Detect which cell encompasses the target text, then output its (X, Y) center coordinate. 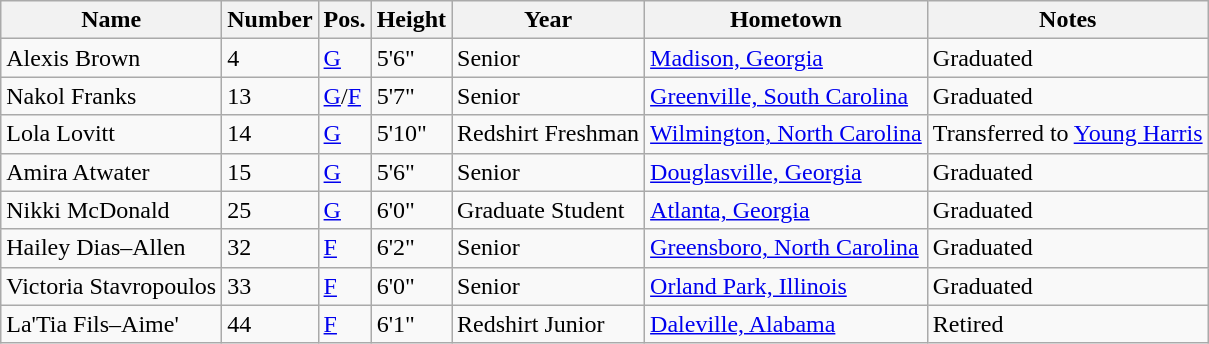
Victoria Stavropoulos (112, 286)
Redshirt Junior (548, 324)
Retired (1068, 324)
Notes (1068, 20)
14 (270, 134)
G/F (344, 96)
5'10" (411, 134)
6'1" (411, 324)
Amira Atwater (112, 172)
25 (270, 210)
Madison, Georgia (786, 58)
44 (270, 324)
Atlanta, Georgia (786, 210)
Nikki McDonald (112, 210)
Hailey Dias–Allen (112, 248)
Alexis Brown (112, 58)
Douglasville, Georgia (786, 172)
Pos. (344, 20)
Hometown (786, 20)
Greensboro, North Carolina (786, 248)
Lola Lovitt (112, 134)
13 (270, 96)
Name (112, 20)
Transferred to Young Harris (1068, 134)
Wilmington, North Carolina (786, 134)
La'Tia Fils–Aime' (112, 324)
Nakol Franks (112, 96)
15 (270, 172)
33 (270, 286)
Daleville, Alabama (786, 324)
Year (548, 20)
6'2" (411, 248)
5'7" (411, 96)
Greenville, South Carolina (786, 96)
4 (270, 58)
Graduate Student (548, 210)
32 (270, 248)
Redshirt Freshman (548, 134)
Number (270, 20)
Height (411, 20)
Orland Park, Illinois (786, 286)
